Locate the cell with the specified text and output its [X, Y] center coordinate. 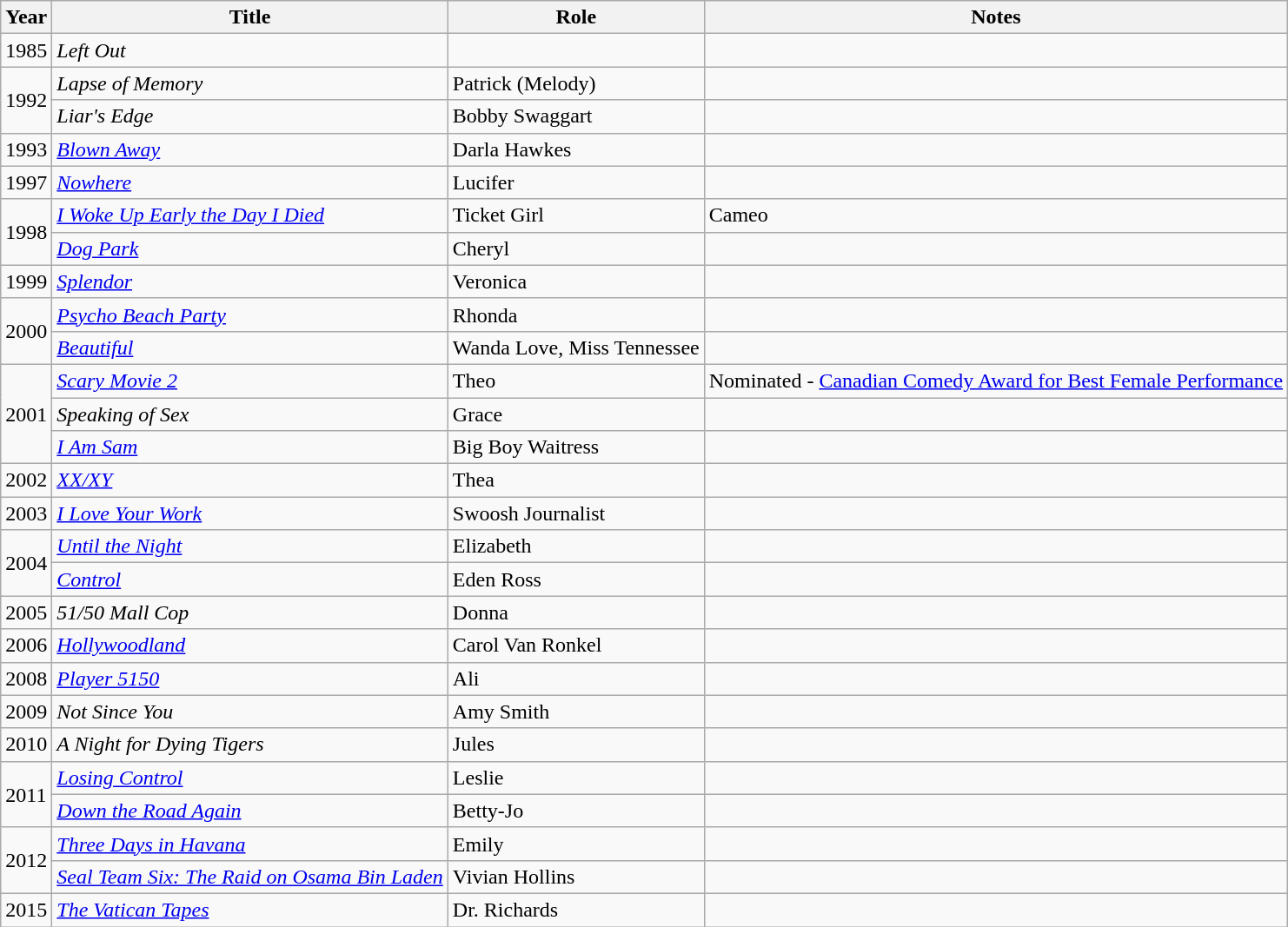
2009 [26, 712]
Three Days in Havana [250, 844]
Ali [575, 679]
Lapse of Memory [250, 83]
Liar's Edge [250, 116]
I Love Your Work [250, 513]
I Woke Up Early the Day I Died [250, 215]
Betty-Jo [575, 811]
Until the Night [250, 546]
Control [250, 579]
Bobby Swaggart [575, 116]
Big Boy Waitress [575, 447]
Grace [575, 414]
I Am Sam [250, 447]
Seal Team Six: The Raid on Osama Bin Laden [250, 877]
Role [575, 17]
Hollywoodland [250, 646]
Leslie [575, 778]
Vivian Hollins [575, 877]
1985 [26, 50]
Speaking of Sex [250, 414]
Patrick (Melody) [575, 83]
Left Out [250, 50]
A Night for Dying Tigers [250, 745]
2006 [26, 646]
Cameo [996, 215]
Nowhere [250, 182]
Eden Ross [575, 579]
1999 [26, 281]
2005 [26, 612]
Down the Road Again [250, 811]
Darla Hawkes [575, 149]
Wanda Love, Miss Tennessee [575, 348]
2010 [26, 745]
Title [250, 17]
Splendor [250, 281]
1998 [26, 232]
Thea [575, 480]
2012 [26, 860]
Elizabeth [575, 546]
Dr. Richards [575, 910]
The Vatican Tapes [250, 910]
Jules [575, 745]
2000 [26, 331]
Beautiful [250, 348]
1992 [26, 100]
2011 [26, 794]
2008 [26, 679]
1997 [26, 182]
Amy Smith [575, 712]
Veronica [575, 281]
Swoosh Journalist [575, 513]
Notes [996, 17]
Donna [575, 612]
Ticket Girl [575, 215]
51/50 Mall Cop [250, 612]
XX/XY [250, 480]
Scary Movie 2 [250, 381]
Player 5150 [250, 679]
2003 [26, 513]
2004 [26, 563]
Lucifer [575, 182]
1993 [26, 149]
Dog Park [250, 248]
Nominated - Canadian Comedy Award for Best Female Performance [996, 381]
Not Since You [250, 712]
Rhonda [575, 315]
2001 [26, 414]
Carol Van Ronkel [575, 646]
Losing Control [250, 778]
Blown Away [250, 149]
2002 [26, 480]
Theo [575, 381]
Emily [575, 844]
2015 [26, 910]
Psycho Beach Party [250, 315]
Cheryl [575, 248]
Year [26, 17]
